Find where the given text appears and provide that cell's center as (X, Y) coordinate. 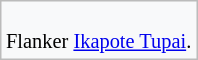
Flanker Ikapote Tupai. (98, 30)
